For the text-containing cell, return its midpoint in (X, Y) coordinate format. 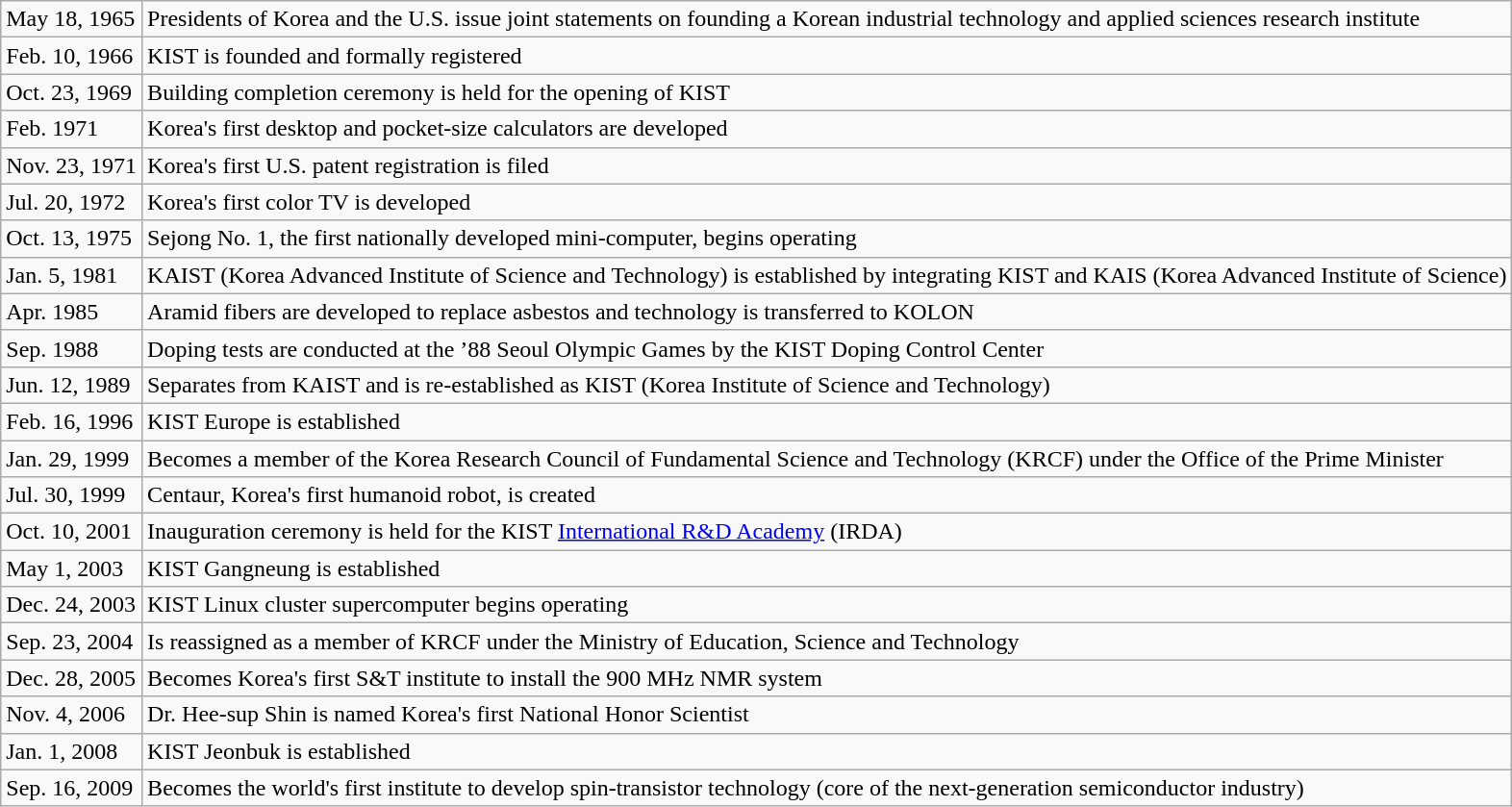
Becomes Korea's first S&T institute to install the 900 MHz NMR system (827, 678)
Is reassigned as a member of KRCF under the Ministry of Education, Science and Technology (827, 642)
Jul. 30, 1999 (71, 495)
Jul. 20, 1972 (71, 202)
Jan. 1, 2008 (71, 751)
KIST Linux cluster supercomputer begins operating (827, 605)
Separates from KAIST and is re-established as KIST (Korea Institute of Science and Technology) (827, 385)
KIST Gangneung is established (827, 568)
Feb. 1971 (71, 129)
Centaur, Korea's first humanoid robot, is created (827, 495)
Oct. 13, 1975 (71, 239)
KIST is founded and formally registered (827, 56)
Nov. 4, 2006 (71, 715)
KIST Jeonbuk is established (827, 751)
Oct. 23, 1969 (71, 92)
Presidents of Korea and the U.S. issue joint statements on founding a Korean industrial technology and applied sciences research institute (827, 19)
Jan. 29, 1999 (71, 459)
Sep. 23, 2004 (71, 642)
Sep. 1988 (71, 348)
Building completion ceremony is held for the opening of KIST (827, 92)
Aramid fibers are developed to replace asbestos and technology is transferred to KOLON (827, 312)
May 18, 1965 (71, 19)
Jan. 5, 1981 (71, 275)
Sep. 16, 2009 (71, 788)
Jun. 12, 1989 (71, 385)
Dr. Hee-sup Shin is named Korea's first National Honor Scientist (827, 715)
KIST Europe is established (827, 421)
Feb. 10, 1966 (71, 56)
Korea's first U.S. patent registration is filed (827, 165)
Korea's first color TV is developed (827, 202)
Dec. 24, 2003 (71, 605)
May 1, 2003 (71, 568)
Korea's first desktop and pocket-size calculators are developed (827, 129)
Apr. 1985 (71, 312)
Becomes the world's first institute to develop spin-transistor technology (core of the next-generation semiconductor industry) (827, 788)
Feb. 16, 1996 (71, 421)
Dec. 28, 2005 (71, 678)
Oct. 10, 2001 (71, 532)
KAIST (Korea Advanced Institute of Science and Technology) is established by integrating KIST and KAIS (Korea Advanced Institute of Science) (827, 275)
Nov. 23, 1971 (71, 165)
Doping tests are conducted at the ’88 Seoul Olympic Games by the KIST Doping Control Center (827, 348)
Becomes a member of the Korea Research Council of Fundamental Science and Technology (KRCF) under the Office of the Prime Minister (827, 459)
Sejong No. 1, the first nationally developed mini-computer, begins operating (827, 239)
Inauguration ceremony is held for the KIST International R&D Academy (IRDA) (827, 532)
